Determine the (X, Y) coordinate at the center of the cell enclosing the given text.  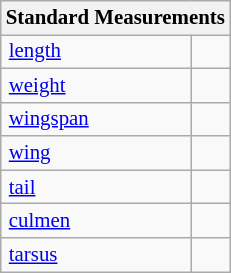
length (96, 51)
Standard Measurements (116, 18)
culmen (96, 221)
wing (96, 153)
tarsus (96, 255)
weight (96, 85)
wingspan (96, 119)
tail (96, 187)
